From the cell containing the given text, extract its center point as (x, y) coordinate. 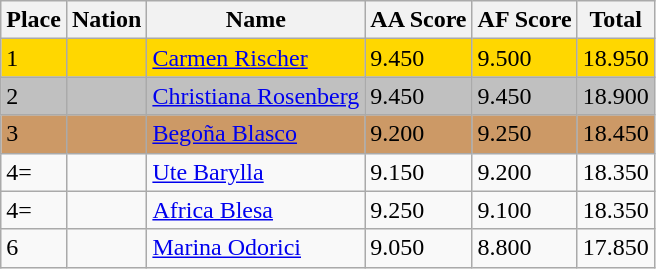
Marina Odorici (256, 248)
Ute Barylla (256, 172)
18.950 (616, 58)
9.150 (418, 172)
17.850 (616, 248)
AF Score (524, 20)
1 (34, 58)
18.900 (616, 96)
3 (34, 134)
Carmen Rischer (256, 58)
AA Score (418, 20)
Begoña Blasco (256, 134)
Place (34, 20)
Nation (106, 20)
Name (256, 20)
Africa Blesa (256, 210)
8.800 (524, 248)
2 (34, 96)
9.050 (418, 248)
18.450 (616, 134)
9.500 (524, 58)
Total (616, 20)
9.100 (524, 210)
Christiana Rosenberg (256, 96)
6 (34, 248)
